Return (x, y) of the center of cell containing provided text 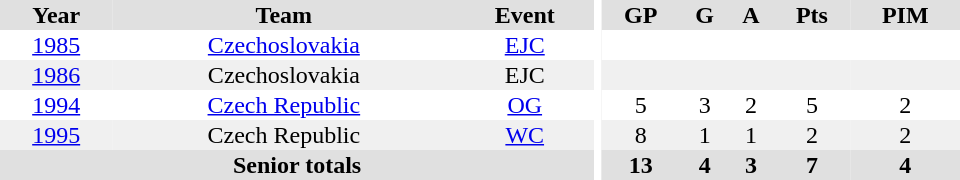
Team (284, 15)
1986 (56, 75)
8 (641, 135)
1985 (56, 45)
13 (641, 165)
Event (524, 15)
OG (524, 105)
GP (641, 15)
PIM (905, 15)
1994 (56, 105)
Senior totals (297, 165)
G (705, 15)
WC (524, 135)
A (752, 15)
Pts (812, 15)
7 (812, 165)
Year (56, 15)
1995 (56, 135)
